Find where the given text appears and provide that cell's center as [X, Y] coordinate. 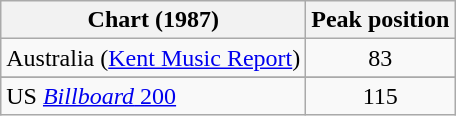
Peak position [380, 20]
83 [380, 58]
115 [380, 96]
Australia (Kent Music Report) [154, 58]
US Billboard 200 [154, 96]
Chart (1987) [154, 20]
